Identify which cell holds the provided text, then report its [X, Y] central coordinate. 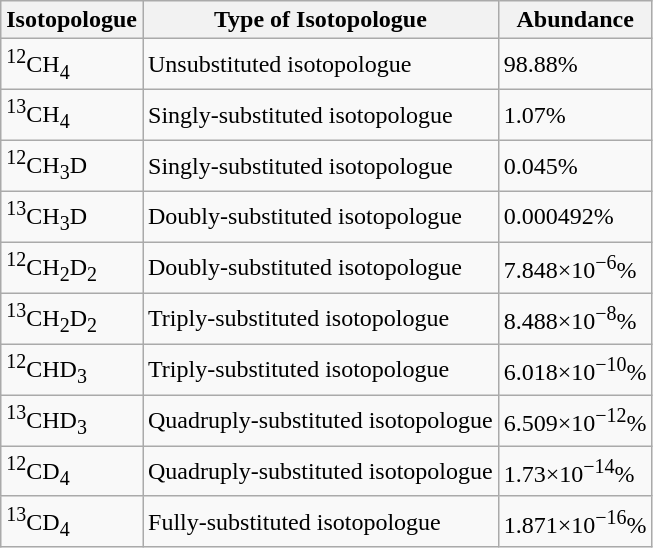
Fully-substituted isotopologue [320, 522]
12CH2D2 [72, 268]
Unsubstituted isotopologue [320, 64]
13CD4 [72, 522]
7.848×10−6% [575, 268]
8.488×10−8% [575, 318]
13CH2D2 [72, 318]
6.509×10−12% [575, 420]
Abundance [575, 20]
12CD4 [72, 472]
1.07% [575, 116]
Type of Isotopologue [320, 20]
12CH3D [72, 166]
1.73×10−14% [575, 472]
0.045% [575, 166]
Isotopologue [72, 20]
13CH3D [72, 216]
13CH4 [72, 116]
6.018×10−10% [575, 370]
12CH4 [72, 64]
98.88% [575, 64]
12CHD3 [72, 370]
1.871×10−16% [575, 522]
13CHD3 [72, 420]
0.000492% [575, 216]
